Identify which cell holds the provided text, then report its [X, Y] central coordinate. 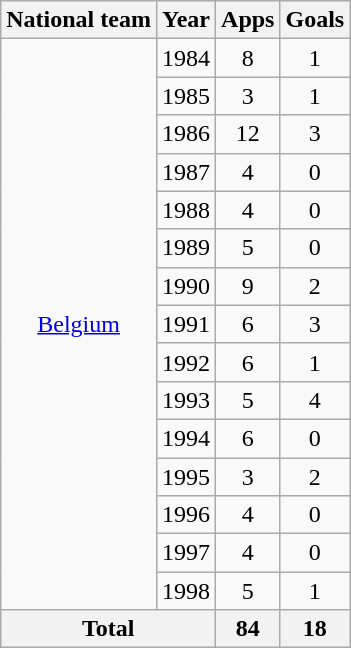
8 [248, 58]
1995 [186, 477]
Apps [248, 20]
1990 [186, 286]
National team [79, 20]
1998 [186, 591]
1997 [186, 553]
1994 [186, 438]
Year [186, 20]
1993 [186, 400]
Total [108, 629]
1996 [186, 515]
Goals [315, 20]
1984 [186, 58]
1991 [186, 324]
18 [315, 629]
9 [248, 286]
1988 [186, 210]
Belgium [79, 324]
84 [248, 629]
1986 [186, 134]
1985 [186, 96]
1987 [186, 172]
1992 [186, 362]
12 [248, 134]
1989 [186, 248]
